From the cell containing the given text, extract its center point as (x, y) coordinate. 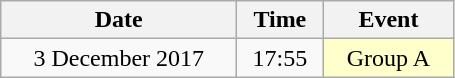
Date (119, 20)
Group A (388, 58)
17:55 (280, 58)
Event (388, 20)
Time (280, 20)
3 December 2017 (119, 58)
